Return the (x, y) coordinate for the center point of the cell that contains the specified text.  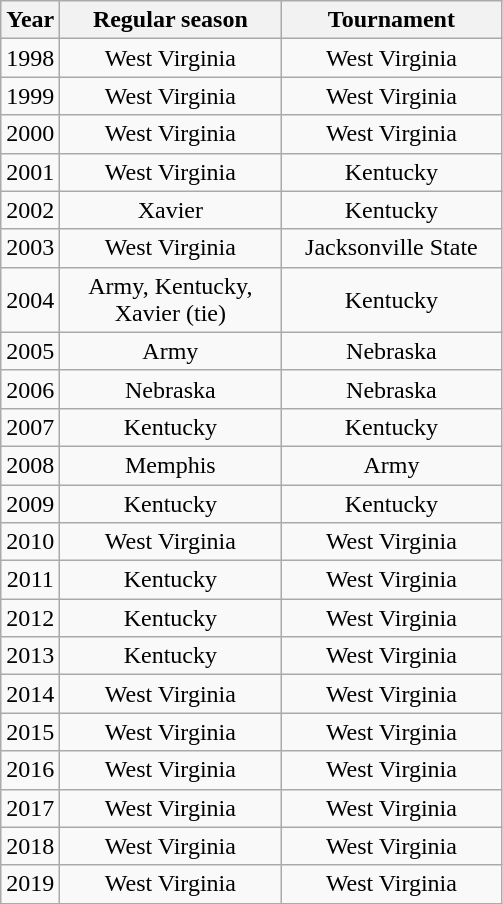
2014 (30, 694)
Year (30, 20)
Jacksonville State (392, 248)
1998 (30, 58)
Tournament (392, 20)
2019 (30, 884)
2010 (30, 542)
Xavier (170, 210)
2013 (30, 656)
2004 (30, 300)
2007 (30, 427)
2011 (30, 580)
2000 (30, 134)
2012 (30, 618)
1999 (30, 96)
2008 (30, 465)
2002 (30, 210)
2009 (30, 503)
2003 (30, 248)
2001 (30, 172)
2017 (30, 808)
2018 (30, 846)
Memphis (170, 465)
Army, Kentucky,Xavier (tie) (170, 300)
2016 (30, 770)
2005 (30, 351)
Regular season (170, 20)
2015 (30, 732)
2006 (30, 389)
